Output the [x, y] coordinate of the center of the cell containing the given text.  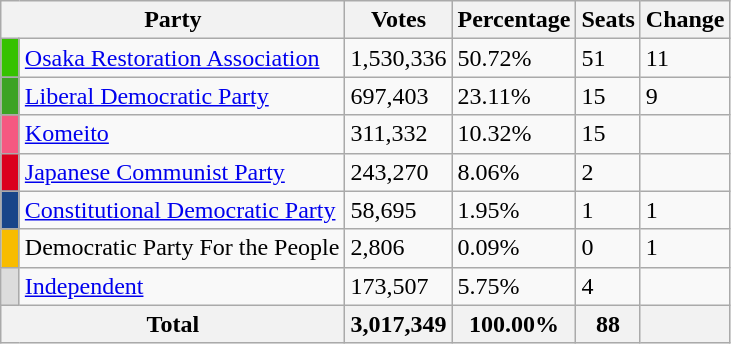
Komeito [182, 134]
0 [608, 248]
23.11% [514, 96]
Percentage [514, 20]
51 [608, 58]
2,806 [398, 248]
Party [173, 20]
8.06% [514, 172]
3,017,349 [398, 324]
Total [173, 324]
2 [608, 172]
4 [608, 286]
311,332 [398, 134]
Independent [182, 286]
1.95% [514, 210]
Democratic Party For the People [182, 248]
100.00% [514, 324]
1,530,336 [398, 58]
0.09% [514, 248]
Seats [608, 20]
50.72% [514, 58]
697,403 [398, 96]
173,507 [398, 286]
Osaka Restoration Association [182, 58]
11 [685, 58]
Change [685, 20]
88 [608, 324]
Liberal Democratic Party [182, 96]
Japanese Communist Party [182, 172]
5.75% [514, 286]
10.32% [514, 134]
Votes [398, 20]
243,270 [398, 172]
58,695 [398, 210]
9 [685, 96]
Constitutional Democratic Party [182, 210]
